Identify which cell holds the provided text, then report its (X, Y) central coordinate. 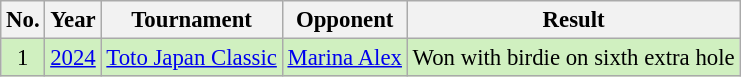
Opponent (344, 20)
No. (23, 20)
Marina Alex (344, 58)
Tournament (192, 20)
2024 (73, 58)
Year (73, 20)
1 (23, 58)
Toto Japan Classic (192, 58)
Won with birdie on sixth extra hole (574, 58)
Result (574, 20)
